Search for the cell housing the specified text and yield its (X, Y) center coordinate. 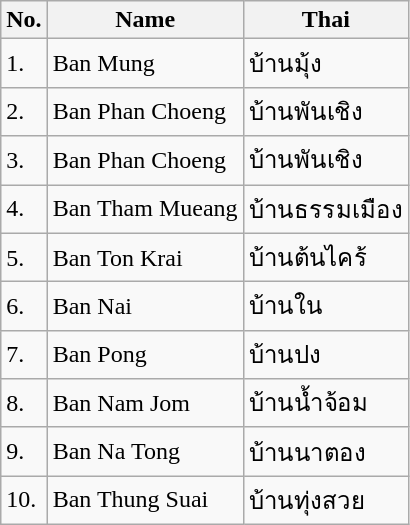
Ban Na Tong (145, 452)
บ้านปง (326, 354)
Thai (326, 20)
3. (24, 160)
Ban Thung Suai (145, 500)
Ban Nai (145, 306)
Ban Pong (145, 354)
บ้านทุ่งสวย (326, 500)
บ้านนาตอง (326, 452)
10. (24, 500)
4. (24, 208)
Name (145, 20)
2. (24, 112)
8. (24, 404)
9. (24, 452)
Ban Nam Jom (145, 404)
บ้านต้นไคร้ (326, 258)
7. (24, 354)
Ban Ton Krai (145, 258)
Ban Mung (145, 64)
บ้านใน (326, 306)
Ban Tham Mueang (145, 208)
บ้านมุ้ง (326, 64)
5. (24, 258)
6. (24, 306)
No. (24, 20)
บ้านธรรมเมือง (326, 208)
1. (24, 64)
บ้านน้ำจ้อม (326, 404)
